Extract the (X, Y) coordinate from the center of the cell holding the provided text.  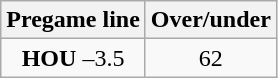
62 (210, 58)
HOU –3.5 (74, 58)
Pregame line (74, 20)
Over/under (210, 20)
